Pinpoint the cell where the given text exists, returning its [X, Y] midpoint coordinate. 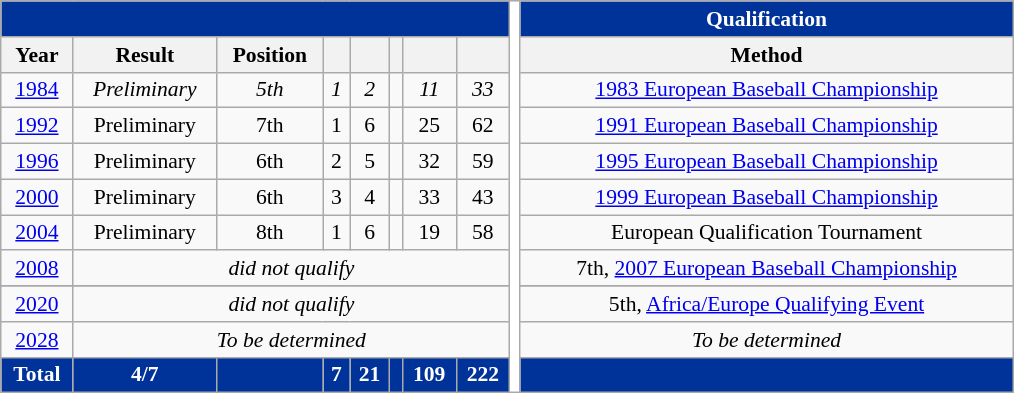
43 [483, 197]
Position [270, 55]
62 [483, 126]
109 [429, 375]
7 [336, 375]
19 [429, 233]
4/7 [144, 375]
5th, Africa/Europe Qualifying Event [766, 304]
1999 European Baseball Championship [766, 197]
European Qualification Tournament [766, 233]
2028 [37, 340]
1996 [37, 162]
Qualification [766, 19]
1984 [37, 90]
2004 [37, 233]
2008 [37, 269]
7th [270, 126]
Method [766, 55]
7th, 2007 European Baseball Championship [766, 269]
5th [270, 90]
4 [370, 197]
1991 European Baseball Championship [766, 126]
2020 [37, 304]
11 [429, 90]
3 [336, 197]
1995 European Baseball Championship [766, 162]
59 [483, 162]
25 [429, 126]
8th [270, 233]
222 [483, 375]
Total [37, 375]
Result [144, 55]
21 [370, 375]
1992 [37, 126]
Year [37, 55]
58 [483, 233]
32 [429, 162]
5 [370, 162]
2000 [37, 197]
1983 European Baseball Championship [766, 90]
